Capture the cell that displays the provided text and extract its [x, y] central coordinate. 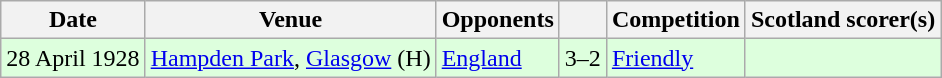
Hampden Park, Glasgow (H) [290, 58]
England [498, 58]
Scotland scorer(s) [842, 20]
Opponents [498, 20]
Friendly [676, 58]
Competition [676, 20]
Venue [290, 20]
28 April 1928 [73, 58]
Date [73, 20]
3–2 [582, 58]
